For the text-containing cell, return its midpoint in (X, Y) coordinate format. 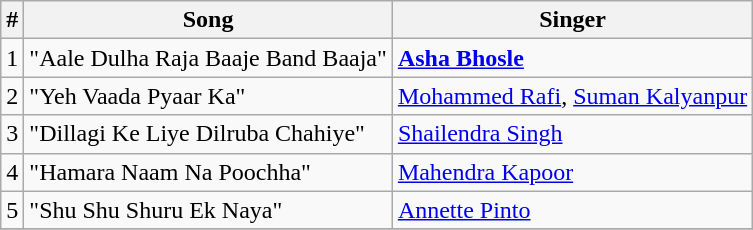
3 (12, 134)
Shailendra Singh (572, 134)
2 (12, 96)
Mahendra Kapoor (572, 172)
Annette Pinto (572, 210)
5 (12, 210)
Asha Bhosle (572, 58)
Song (208, 20)
"Dillagi Ke Liye Dilruba Chahiye" (208, 134)
"Shu Shu Shuru Ek Naya" (208, 210)
"Hamara Naam Na Poochha" (208, 172)
"Yeh Vaada Pyaar Ka" (208, 96)
4 (12, 172)
"Aale Dulha Raja Baaje Band Baaja" (208, 58)
1 (12, 58)
Singer (572, 20)
# (12, 20)
Mohammed Rafi, Suman Kalyanpur (572, 96)
